Determine the (X, Y) coordinate at the center of the cell enclosing the given text.  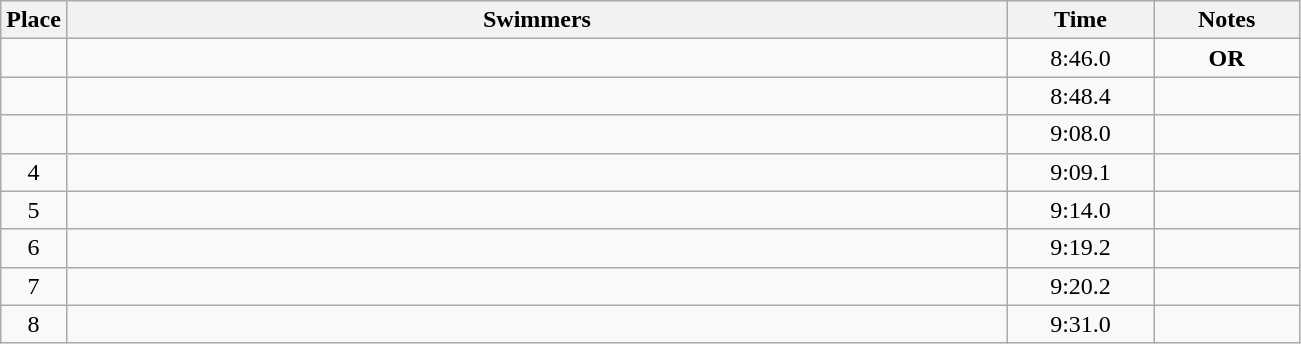
OR (1227, 58)
6 (34, 248)
4 (34, 172)
8:48.4 (1081, 96)
Swimmers (536, 20)
9:08.0 (1081, 134)
9:09.1 (1081, 172)
Notes (1227, 20)
9:19.2 (1081, 248)
5 (34, 210)
9:20.2 (1081, 286)
8 (34, 324)
9:14.0 (1081, 210)
9:31.0 (1081, 324)
7 (34, 286)
Time (1081, 20)
Place (34, 20)
8:46.0 (1081, 58)
